Provide the (x, y) coordinate of the cell's center where the given text is located.  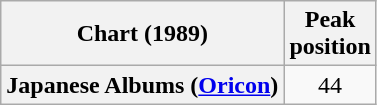
Chart (1989) (142, 34)
Peak position (330, 34)
Japanese Albums (Oricon) (142, 85)
44 (330, 85)
